Search for the cell housing the specified text and yield its [X, Y] center coordinate. 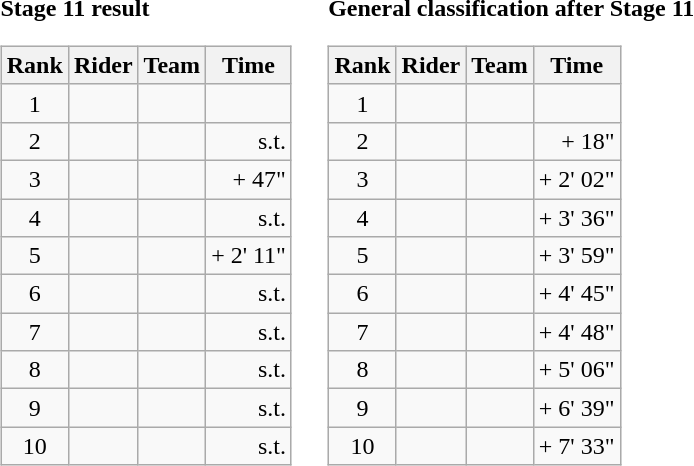
+ 3' 36" [576, 217]
+ 47" [249, 179]
+ 2' 11" [249, 256]
+ 5' 06" [576, 370]
+ 18" [576, 141]
+ 4' 45" [576, 294]
+ 2' 02" [576, 179]
+ 3' 59" [576, 256]
+ 7' 33" [576, 446]
+ 6' 39" [576, 408]
+ 4' 48" [576, 332]
